Detect which cell encompasses the target text, then output its [X, Y] center coordinate. 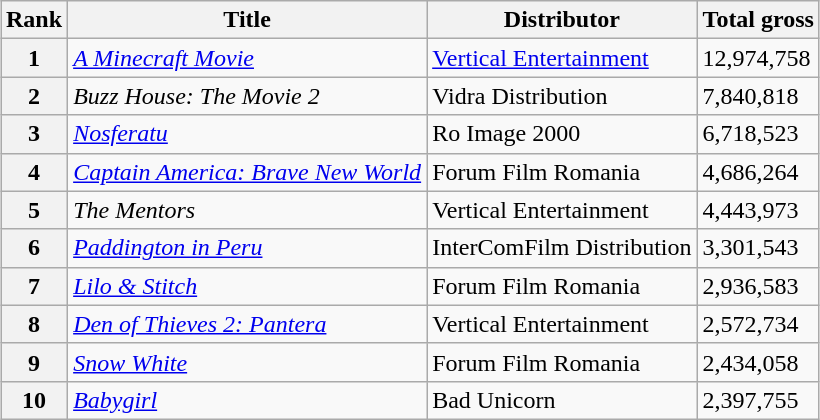
10 [34, 400]
3,301,543 [758, 248]
Bad Unicorn [562, 400]
A Minecraft Movie [248, 58]
5 [34, 210]
2,572,734 [758, 324]
4,443,973 [758, 210]
Ro Image 2000 [562, 134]
4 [34, 172]
The Mentors [248, 210]
Rank [34, 20]
Distributor [562, 20]
Title [248, 20]
6 [34, 248]
Total gross [758, 20]
6,718,523 [758, 134]
1 [34, 58]
Snow White [248, 362]
3 [34, 134]
9 [34, 362]
Lilo & Stitch [248, 286]
Vidra Distribution [562, 96]
2,936,583 [758, 286]
8 [34, 324]
Captain America: Brave New World [248, 172]
4,686,264 [758, 172]
Den of Thieves 2: Pantera [248, 324]
7,840,818 [758, 96]
InterComFilm Distribution [562, 248]
2,434,058 [758, 362]
2 [34, 96]
Babygirl [248, 400]
7 [34, 286]
Buzz House: The Movie 2 [248, 96]
Nosferatu [248, 134]
Paddington in Peru [248, 248]
12,974,758 [758, 58]
2,397,755 [758, 400]
